Determine the [x, y] coordinate at the center of the cell enclosing the given text.  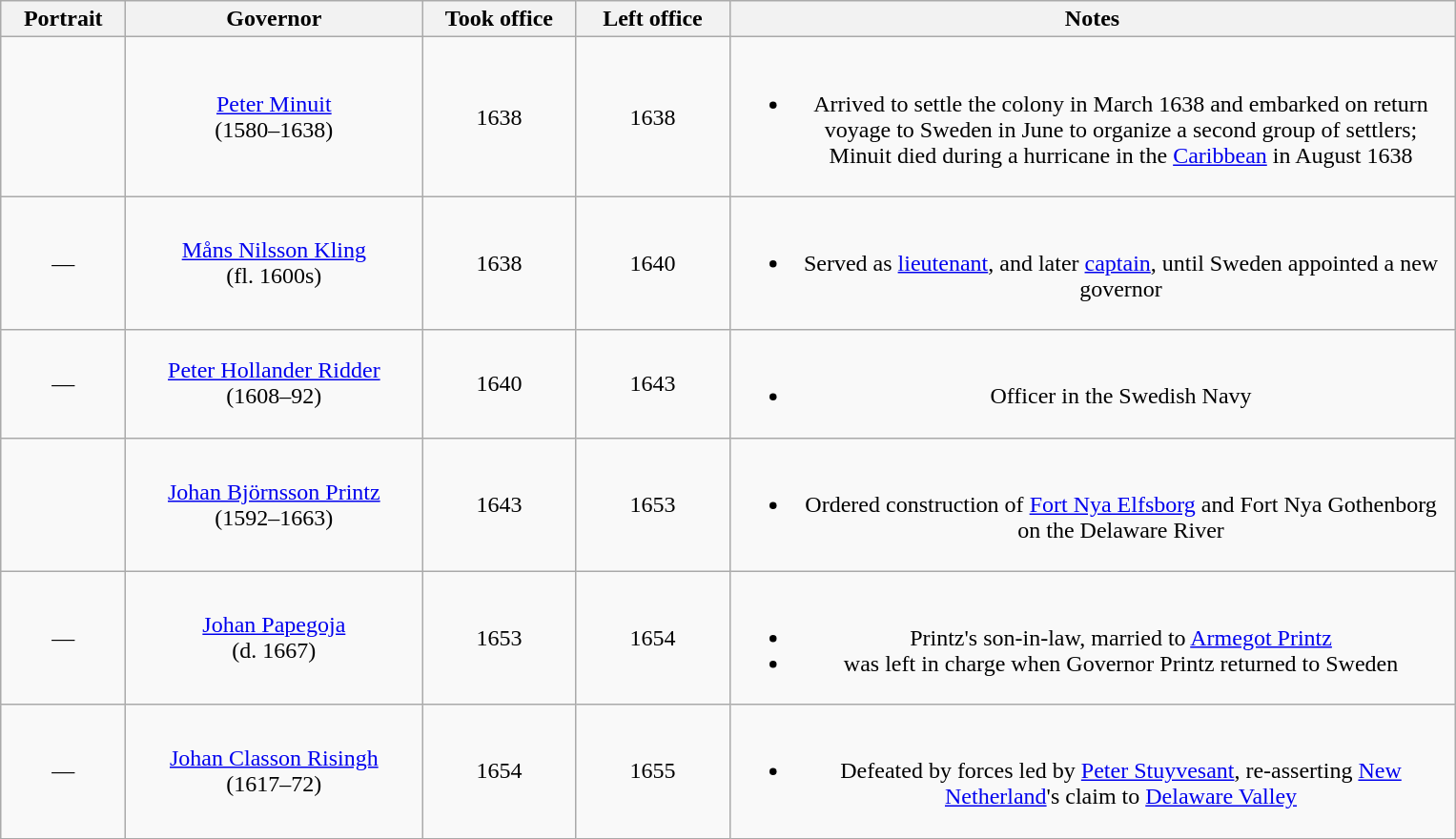
Printz's son-in-law, married to Armegot Printzwas left in charge when Governor Printz returned to Sweden [1093, 638]
1655 [652, 771]
Portrait [63, 19]
Notes [1093, 19]
Peter Minuit (1580–1638) [275, 116]
Måns Nilsson Kling (fl. 1600s) [275, 263]
Ordered construction of Fort Nya Elfsborg and Fort Nya Gothenborg on the Delaware River [1093, 504]
Took office [500, 19]
Peter Hollander Ridder (1608–92) [275, 383]
Johan Björnsson Printz (1592–1663) [275, 504]
Left office [652, 19]
Johan Classon Risingh (1617–72) [275, 771]
Johan Papegoja (d. 1667) [275, 638]
Defeated by forces led by Peter Stuyvesant, re-asserting New Netherland's claim to Delaware Valley [1093, 771]
Governor [275, 19]
Officer in the Swedish Navy [1093, 383]
Served as lieutenant, and later captain, until Sweden appointed a new governor [1093, 263]
